From the cell containing the given text, extract its center point as [x, y] coordinate. 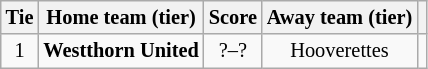
Hooverettes [340, 51]
Score [233, 17]
1 [20, 51]
?–? [233, 51]
Away team (tier) [340, 17]
Westthorn United [120, 51]
Home team (tier) [120, 17]
Tie [20, 17]
